For the text-containing cell, return its midpoint in (x, y) coordinate format. 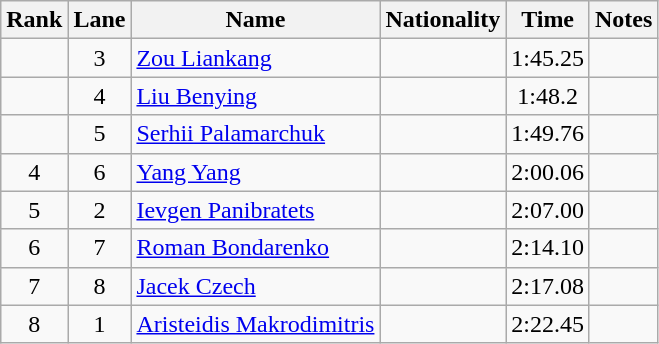
1:49.76 (548, 134)
Time (548, 20)
Aristeidis Makrodimitris (256, 324)
Nationality (443, 20)
Ievgen Panibratets (256, 210)
2:22.45 (548, 324)
2:07.00 (548, 210)
3 (100, 58)
1:48.2 (548, 96)
2:14.10 (548, 248)
2 (100, 210)
Lane (100, 20)
1 (100, 324)
Zou Liankang (256, 58)
Roman Bondarenko (256, 248)
Serhii Palamarchuk (256, 134)
Jacek Czech (256, 286)
2:00.06 (548, 172)
Notes (623, 20)
Rank (34, 20)
Liu Benying (256, 96)
2:17.08 (548, 286)
1:45.25 (548, 58)
Name (256, 20)
Yang Yang (256, 172)
